From the cell containing the given text, extract its center point as (X, Y) coordinate. 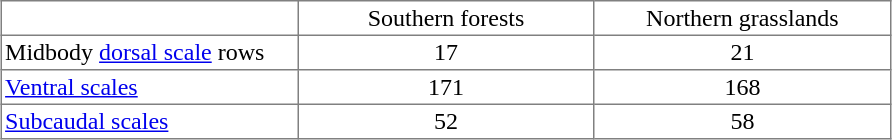
171 (446, 87)
Ventral scales (149, 87)
168 (742, 87)
58 (742, 121)
Subcaudal scales (149, 121)
21 (742, 52)
Midbody dorsal scale rows (149, 52)
Southern forests (446, 18)
17 (446, 52)
Northern grasslands (742, 18)
52 (446, 121)
